From the cell containing the given text, extract its center point as (X, Y) coordinate. 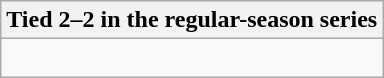
Tied 2–2 in the regular-season series (192, 20)
